Extract the [x, y] coordinate from the center of the cell holding the provided text.  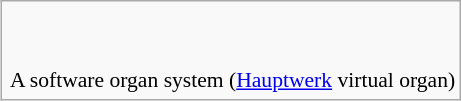
A software organ system (Hauptwerk virtual organ) [231, 50]
